Scan for the cell matching the given text and deliver its [x, y] coordinate at center. 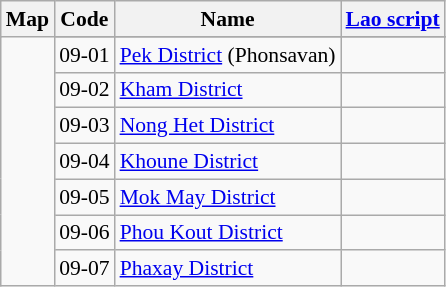
Lao script [393, 19]
09-03 [84, 126]
Name [228, 19]
09-05 [84, 197]
Phou Kout District [228, 233]
Mok May District [228, 197]
09-06 [84, 233]
Phaxay District [228, 269]
Pek District (Phonsavan) [228, 55]
09-02 [84, 90]
09-01 [84, 55]
Khoune District [228, 162]
Kham District [228, 90]
09-04 [84, 162]
Code [84, 19]
09-07 [84, 269]
Map [28, 19]
Nong Het District [228, 126]
